Identify which cell holds the provided text, then report its [x, y] central coordinate. 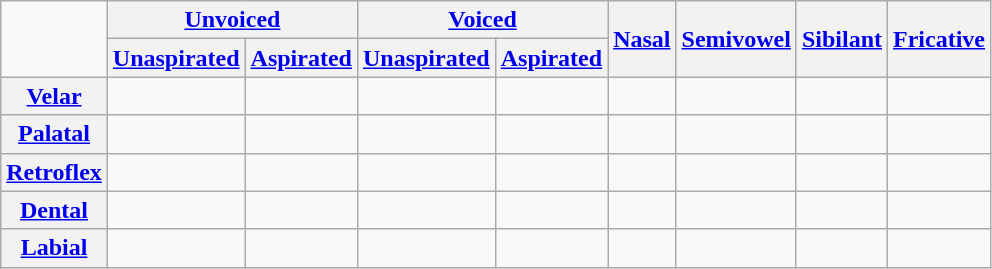
Unvoiced [232, 20]
Labial [54, 248]
Voiced [482, 20]
Dental [54, 210]
Semivowel [736, 39]
Fricative [940, 39]
Sibilant [842, 39]
Nasal [642, 39]
Velar [54, 96]
Retroflex [54, 172]
Palatal [54, 134]
